Output the [x, y] coordinate of the center of the cell containing the given text.  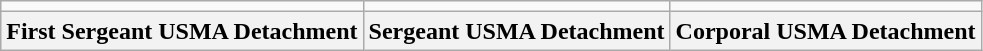
Sergeant USMA Detachment [516, 31]
First Sergeant USMA Detachment [182, 31]
Corporal USMA Detachment [826, 31]
